Find where the given text appears and provide that cell's center as (X, Y) coordinate. 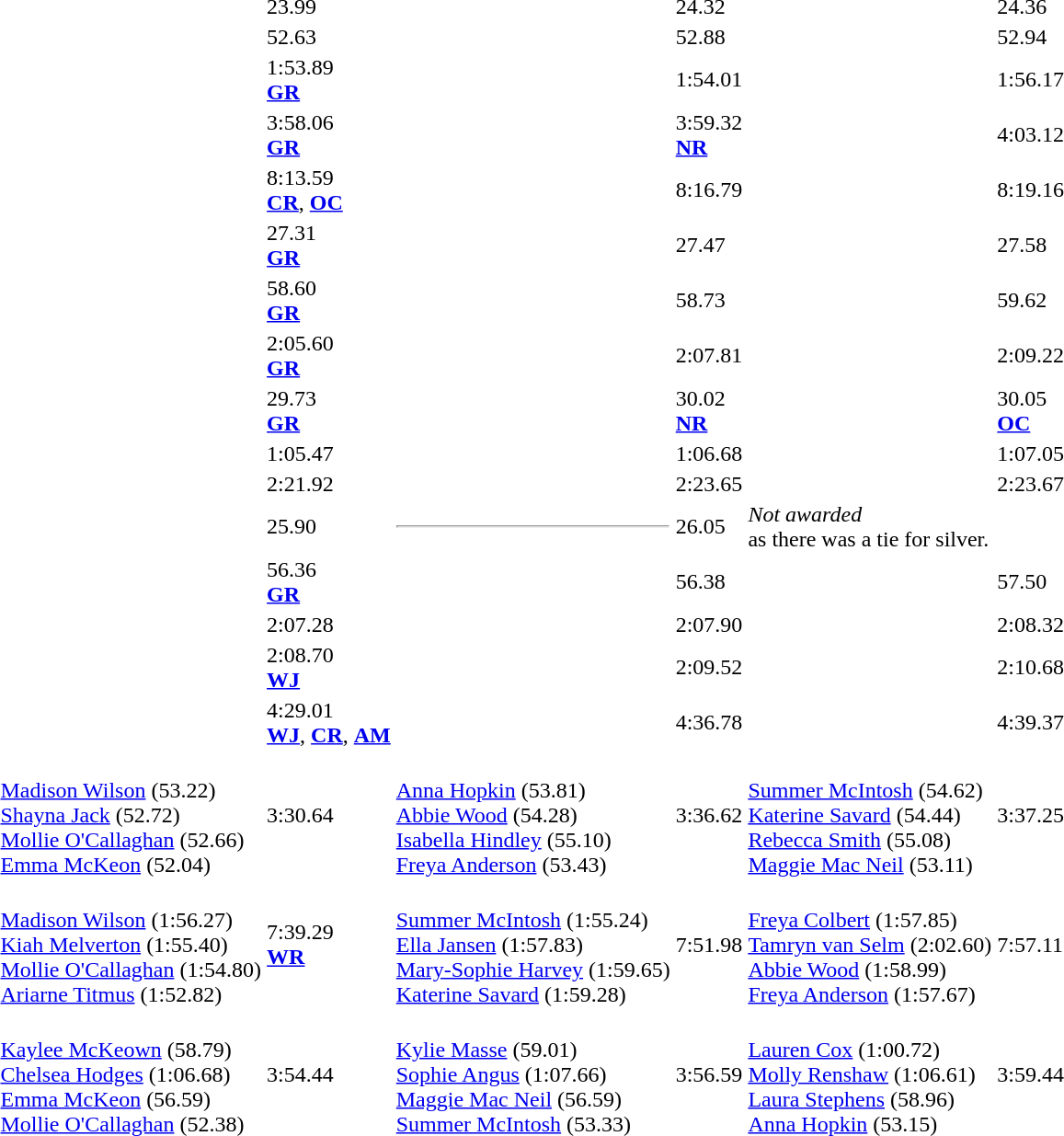
26.05 (709, 526)
29.73GR (329, 410)
2:08.70WJ (329, 668)
Anna Hopkin (53.81)Abbie Wood (54.28)Isabella Hindley (55.10)Freya Anderson (53.43) (533, 815)
7:39.29 WR (329, 945)
8:13.59CR, OC (329, 189)
30.02NR (709, 410)
52.88 (709, 37)
3:58.06GR (329, 134)
8:16.79 (709, 189)
1:05.47 (329, 453)
2:07.90 (709, 625)
Summer McIntosh (1:55.24) Ella Jansen (1:57.83)Mary-Sophie Harvey (1:59.65)Katerine Savard (1:59.28) (533, 945)
58.73 (709, 300)
3:59.32NR (709, 134)
3:36.62 (709, 815)
2:23.65 (709, 484)
52.63 (329, 37)
2:07.81 (709, 355)
2:05.60GR (329, 355)
56.38 (709, 581)
27.31GR (329, 245)
Summer McIntosh (54.62) Katerine Savard (54.44)Rebecca Smith (55.08)Maggie Mac Neil (53.11) (870, 815)
25.90 (329, 526)
2:21.92 (329, 484)
4:29.01WJ, CR, AM (329, 723)
1:06.68 (709, 453)
3:30.64 (329, 815)
2:09.52 (709, 668)
Freya Colbert (1:57.85)Tamryn van Selm (2:02.60)Abbie Wood (1:58.99)Freya Anderson (1:57.67) (870, 945)
58.60GR (329, 300)
27.47 (709, 245)
4:36.78 (709, 723)
2:07.28 (329, 625)
1:54.01 (709, 79)
7:51.98 (709, 945)
1:53.89GR (329, 79)
56.36GR (329, 581)
